Scan for the cell matching the given text and deliver its [x, y] coordinate at center. 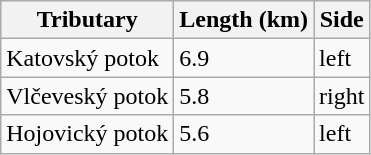
Length (km) [244, 20]
6.9 [244, 58]
Katovský potok [88, 58]
Side [342, 20]
Vlčeveský potok [88, 96]
Hojovický potok [88, 134]
Tributary [88, 20]
right [342, 96]
5.8 [244, 96]
5.6 [244, 134]
